Provide the (x, y) coordinate of the cell's center where the given text is located.  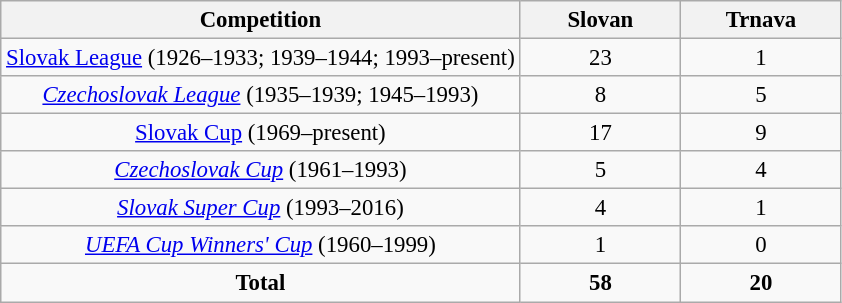
23 (600, 58)
Slovak Cup (1969–present) (260, 133)
Slovak League (1926–1933; 1939–1944; 1993–present) (260, 58)
0 (762, 245)
UEFA Cup Winners' Cup (1960–1999) (260, 245)
9 (762, 133)
Competition (260, 20)
Slovak Super Cup (1993–2016) (260, 208)
17 (600, 133)
Slovan (600, 20)
20 (762, 283)
Czechoslovak League (1935–1939; 1945–1993) (260, 95)
Total (260, 283)
58 (600, 283)
8 (600, 95)
Czechoslovak Cup (1961–1993) (260, 170)
Trnava (762, 20)
